Determine the (X, Y) coordinate at the center of the cell enclosing the given text.  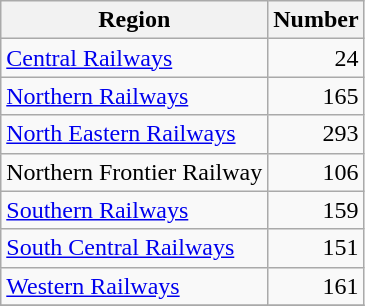
Northern Railways (134, 96)
293 (316, 134)
Southern Railways (134, 210)
159 (316, 210)
106 (316, 172)
161 (316, 286)
Western Railways (134, 286)
Number (316, 20)
Central Railways (134, 58)
Region (134, 20)
Northern Frontier Railway (134, 172)
24 (316, 58)
South Central Railways (134, 248)
151 (316, 248)
North Eastern Railways (134, 134)
165 (316, 96)
